Return (X, Y) of the center of cell containing provided text 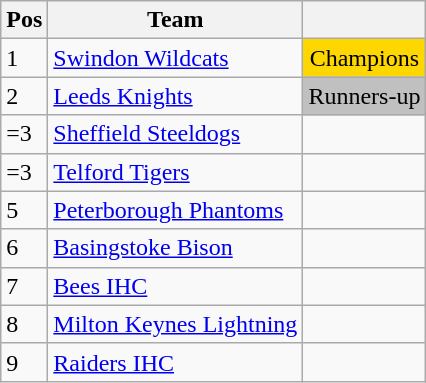
2 (24, 96)
Champions (364, 58)
6 (24, 248)
Milton Keynes Lightning (176, 324)
Peterborough Phantoms (176, 210)
Bees IHC (176, 286)
Runners-up (364, 96)
Swindon Wildcats (176, 58)
Team (176, 20)
7 (24, 286)
Pos (24, 20)
Telford Tigers (176, 172)
5 (24, 210)
Basingstoke Bison (176, 248)
1 (24, 58)
Sheffield Steeldogs (176, 134)
9 (24, 362)
Raiders IHC (176, 362)
8 (24, 324)
Leeds Knights (176, 96)
